Locate the cell with the specified text and output its [X, Y] center coordinate. 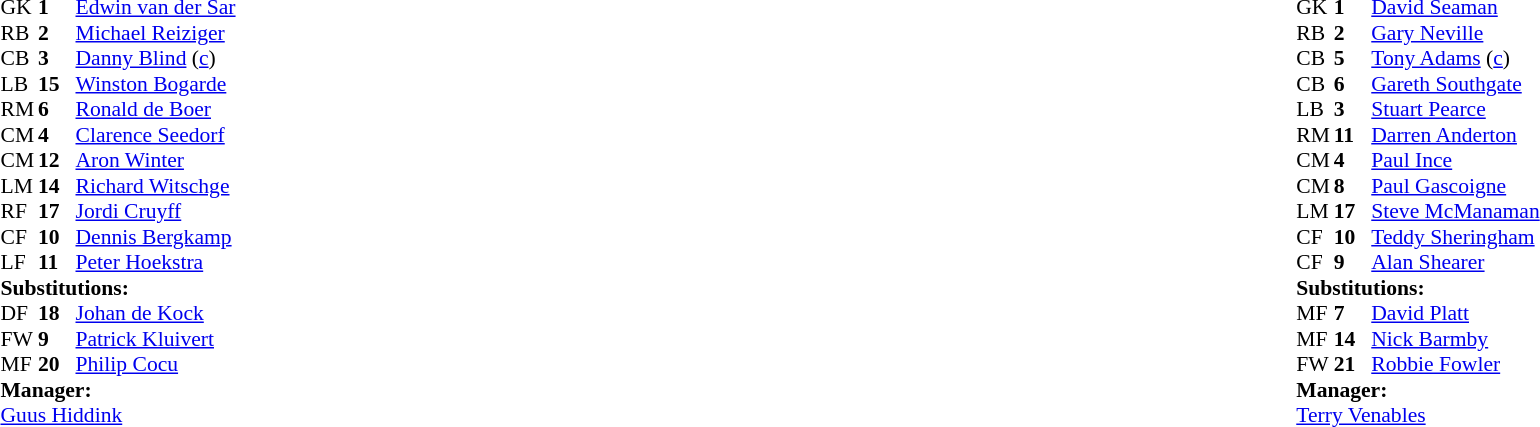
Ronald de Boer [156, 109]
Alan Shearer [1455, 263]
5 [1353, 59]
Johan de Kock [156, 313]
Clarence Seedorf [156, 135]
Danny Blind (c) [156, 59]
RF [19, 211]
Darren Anderton [1455, 135]
Peter Hoekstra [156, 263]
21 [1353, 365]
Teddy Sheringham [1455, 237]
Tony Adams (c) [1455, 59]
David Platt [1455, 313]
Dennis Bergkamp [156, 237]
Steve McManaman [1455, 211]
Paul Ince [1455, 161]
Jordi Cruyff [156, 211]
15 [57, 84]
Nick Barmby [1455, 339]
8 [1353, 186]
LF [19, 263]
20 [57, 365]
Richard Witschge [156, 186]
Robbie Fowler [1455, 365]
DF [19, 313]
Winston Bogarde [156, 84]
Paul Gascoigne [1455, 186]
7 [1353, 313]
Gary Neville [1455, 33]
Philip Cocu [156, 365]
12 [57, 161]
Stuart Pearce [1455, 109]
Gareth Southgate [1455, 84]
Patrick Kluivert [156, 339]
Michael Reiziger [156, 33]
18 [57, 313]
Aron Winter [156, 161]
